Search for the cell housing the specified text and yield its (x, y) center coordinate. 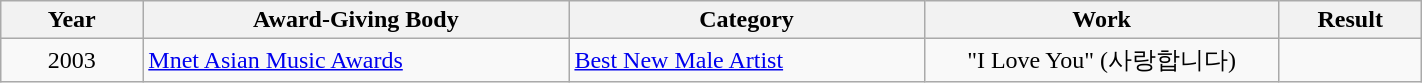
Mnet Asian Music Awards (356, 60)
2003 (72, 60)
"I Love You" (사랑합니다) (1102, 60)
Work (1102, 20)
Award-Giving Body (356, 20)
Category (746, 20)
Best New Male Artist (746, 60)
Year (72, 20)
Result (1350, 20)
